Capture the cell that displays the provided text and extract its (X, Y) central coordinate. 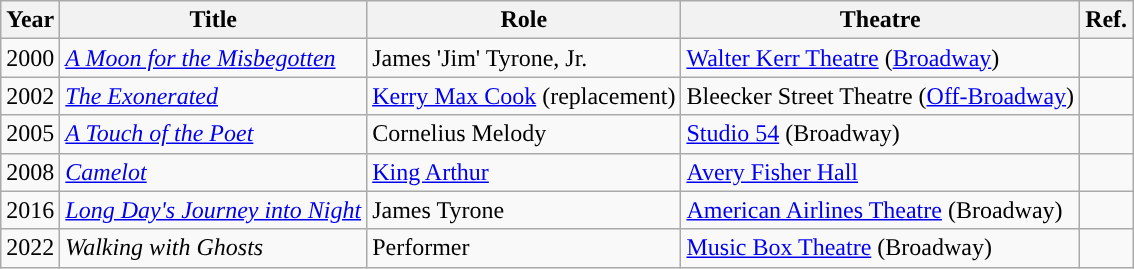
Avery Fisher Hall (880, 172)
A Moon for the Misbegotten (214, 58)
Role (524, 20)
James 'Jim' Tyrone, Jr. (524, 58)
The Exonerated (214, 96)
A Touch of the Poet (214, 134)
Kerry Max Cook (replacement) (524, 96)
American Airlines Theatre (Broadway) (880, 210)
Cornelius Melody (524, 134)
Walter Kerr Theatre (Broadway) (880, 58)
King Arthur (524, 172)
Bleecker Street Theatre (Off-Broadway) (880, 96)
Title (214, 20)
Long Day's Journey into Night (214, 210)
Studio 54 (Broadway) (880, 134)
2008 (30, 172)
2002 (30, 96)
Walking with Ghosts (214, 248)
Camelot (214, 172)
2000 (30, 58)
Theatre (880, 20)
Performer (524, 248)
James Tyrone (524, 210)
2005 (30, 134)
Year (30, 20)
2022 (30, 248)
Music Box Theatre (Broadway) (880, 248)
2016 (30, 210)
Ref. (1106, 20)
